Pinpoint the cell where the given text exists, returning its (x, y) midpoint coordinate. 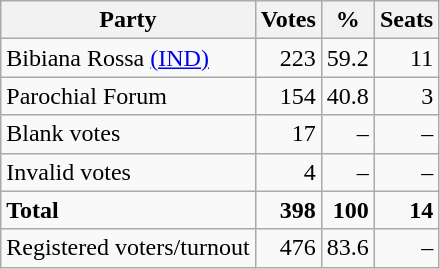
4 (288, 172)
Bibiana Rossa (IND) (128, 58)
398 (288, 210)
223 (288, 58)
3 (406, 96)
476 (288, 248)
14 (406, 210)
% (348, 20)
Parochial Forum (128, 96)
154 (288, 96)
11 (406, 58)
100 (348, 210)
Blank votes (128, 134)
17 (288, 134)
Registered voters/turnout (128, 248)
Invalid votes (128, 172)
59.2 (348, 58)
Votes (288, 20)
40.8 (348, 96)
Total (128, 210)
Seats (406, 20)
83.6 (348, 248)
Party (128, 20)
